Detect which cell encompasses the target text, then output its [x, y] center coordinate. 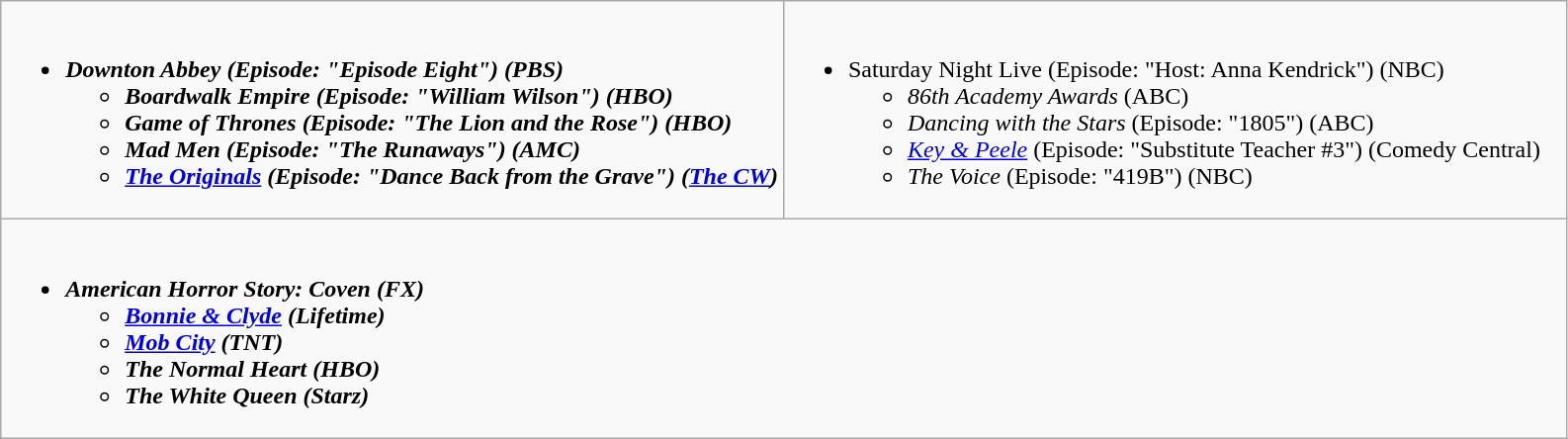
American Horror Story: Coven (FX)Bonnie & Clyde (Lifetime)Mob City (TNT)The Normal Heart (HBO)The White Queen (Starz) [783, 328]
